Scan for the cell matching the given text and deliver its [x, y] coordinate at center. 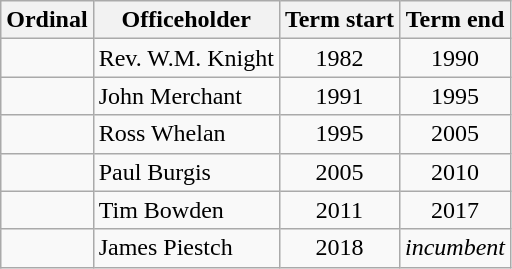
Rev. W.M. Knight [186, 58]
Ordinal [47, 20]
Ross Whelan [186, 134]
2010 [454, 172]
2011 [339, 210]
Paul Burgis [186, 172]
1990 [454, 58]
2017 [454, 210]
Term end [454, 20]
incumbent [454, 248]
2018 [339, 248]
1991 [339, 96]
1982 [339, 58]
Term start [339, 20]
Officeholder [186, 20]
Tim Bowden [186, 210]
John Merchant [186, 96]
James Piestch [186, 248]
